For the text-containing cell, return its midpoint in [x, y] coordinate format. 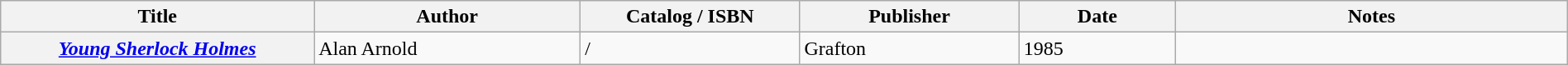
Author [447, 17]
1985 [1097, 48]
Notes [1372, 17]
Young Sherlock Holmes [157, 48]
Catalog / ISBN [690, 17]
Alan Arnold [447, 48]
Date [1097, 17]
Publisher [910, 17]
/ [690, 48]
Grafton [910, 48]
Title [157, 17]
